Search for the cell housing the specified text and yield its [x, y] center coordinate. 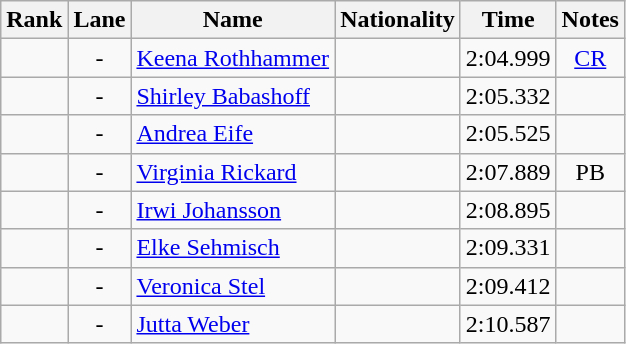
2:07.889 [508, 172]
Veronica Stel [233, 286]
2:09.331 [508, 248]
2:09.412 [508, 286]
CR [590, 58]
Name [233, 20]
Lane [100, 20]
Virginia Rickard [233, 172]
Shirley Babashoff [233, 96]
Keena Rothhammer [233, 58]
2:08.895 [508, 210]
Elke Sehmisch [233, 248]
2:05.332 [508, 96]
Rank [34, 20]
PB [590, 172]
Notes [590, 20]
Time [508, 20]
2:04.999 [508, 58]
Nationality [398, 20]
Jutta Weber [233, 324]
2:10.587 [508, 324]
Andrea Eife [233, 134]
2:05.525 [508, 134]
Irwi Johansson [233, 210]
